Determine the [x, y] coordinate at the center of the cell enclosing the given text.  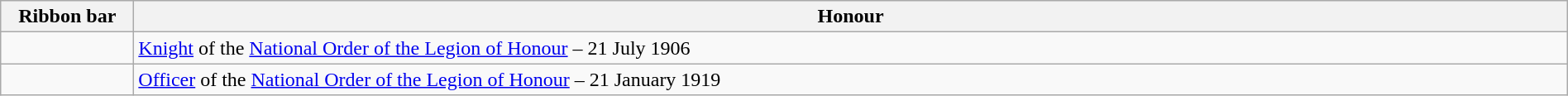
Ribbon bar [68, 17]
Officer of the National Order of the Legion of Honour – 21 January 1919 [850, 79]
Knight of the National Order of the Legion of Honour – 21 July 1906 [850, 48]
Honour [850, 17]
